For the text-containing cell, return its midpoint in [X, Y] coordinate format. 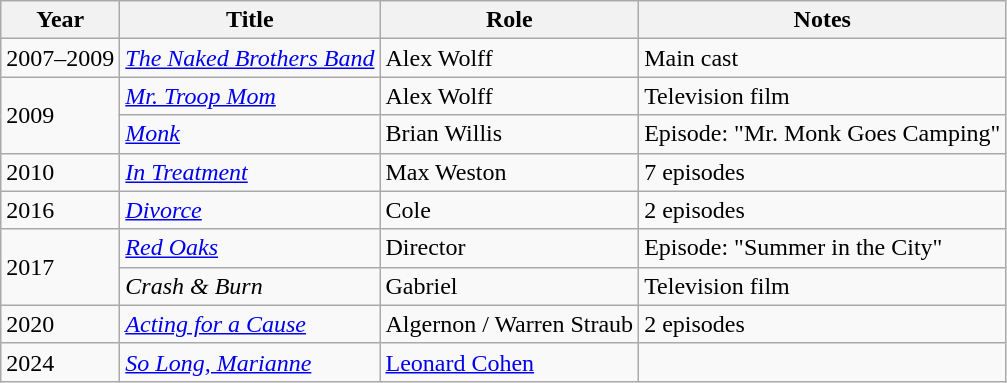
Cole [510, 210]
Red Oaks [250, 248]
So Long, Marianne [250, 362]
Brian Willis [510, 134]
Leonard Cohen [510, 362]
Monk [250, 134]
Acting for a Cause [250, 324]
2009 [60, 115]
2016 [60, 210]
Episode: "Mr. Monk Goes Camping" [822, 134]
Crash & Burn [250, 286]
The Naked Brothers Band [250, 58]
2024 [60, 362]
7 episodes [822, 172]
Director [510, 248]
2020 [60, 324]
2010 [60, 172]
Role [510, 20]
In Treatment [250, 172]
2007–2009 [60, 58]
Mr. Troop Mom [250, 96]
Algernon / Warren Straub [510, 324]
Title [250, 20]
Divorce [250, 210]
Main cast [822, 58]
2017 [60, 267]
Max Weston [510, 172]
Gabriel [510, 286]
Year [60, 20]
Episode: "Summer in the City" [822, 248]
Notes [822, 20]
